Scan for the cell matching the given text and deliver its [x, y] coordinate at center. 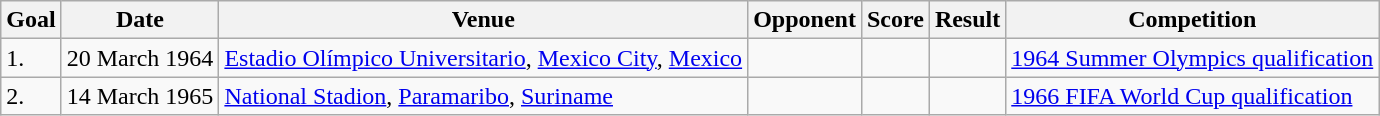
1966 FIFA World Cup qualification [1192, 96]
Estadio Olímpico Universitario, Mexico City, Mexico [484, 58]
1964 Summer Olympics qualification [1192, 58]
1. [31, 58]
2. [31, 96]
Goal [31, 20]
Date [140, 20]
National Stadion, Paramaribo, Suriname [484, 96]
Opponent [805, 20]
20 March 1964 [140, 58]
Score [895, 20]
14 March 1965 [140, 96]
Venue [484, 20]
Competition [1192, 20]
Result [967, 20]
